Find where the given text appears and provide that cell's center as (x, y) coordinate. 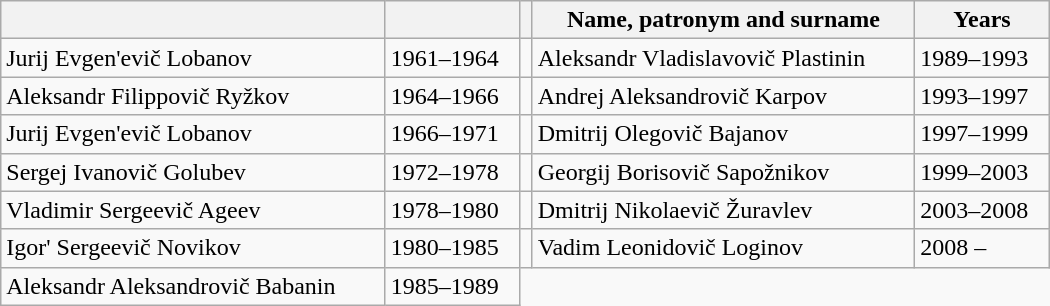
1989–1993 (982, 58)
1972–1978 (452, 172)
1980–1985 (452, 248)
Georgij Borisovič Sapožnikov (723, 172)
Dmitrij Olegovič Bajanov (723, 134)
1985–1989 (452, 286)
1997–1999 (982, 134)
Years (982, 20)
Vladimir Sergeevič Ageev (193, 210)
Name, patronym and surname (723, 20)
Aleksandr Vladislavovič Plastinin (723, 58)
Sergej Ivanovič Golubev (193, 172)
Dmitrij Nikolaevič Žuravlev (723, 210)
Andrej Aleksandrovič Karpov (723, 96)
1978–1980 (452, 210)
1964–1966 (452, 96)
1961–1964 (452, 58)
1993–1997 (982, 96)
1999–2003 (982, 172)
2008 – (982, 248)
1966–1971 (452, 134)
Igor' Sergeevič Novikov (193, 248)
Aleksandr Filippovič Ryžkov (193, 96)
Aleksandr Aleksandrovič Babanin (193, 286)
Vadim Leonidovič Loginov (723, 248)
2003–2008 (982, 210)
